Pinpoint the cell where the given text exists, returning its [X, Y] midpoint coordinate. 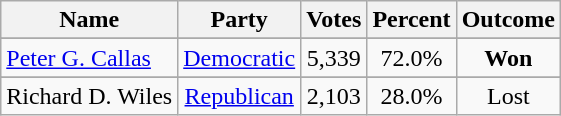
Votes [334, 20]
Outcome [508, 20]
5,339 [334, 58]
Percent [412, 20]
Won [508, 58]
Party [240, 20]
Republican [240, 96]
2,103 [334, 96]
28.0% [412, 96]
Richard D. Wiles [90, 96]
Democratic [240, 58]
72.0% [412, 58]
Name [90, 20]
Peter G. Callas [90, 58]
Lost [508, 96]
